Find where the given text appears and provide that cell's center as [X, Y] coordinate. 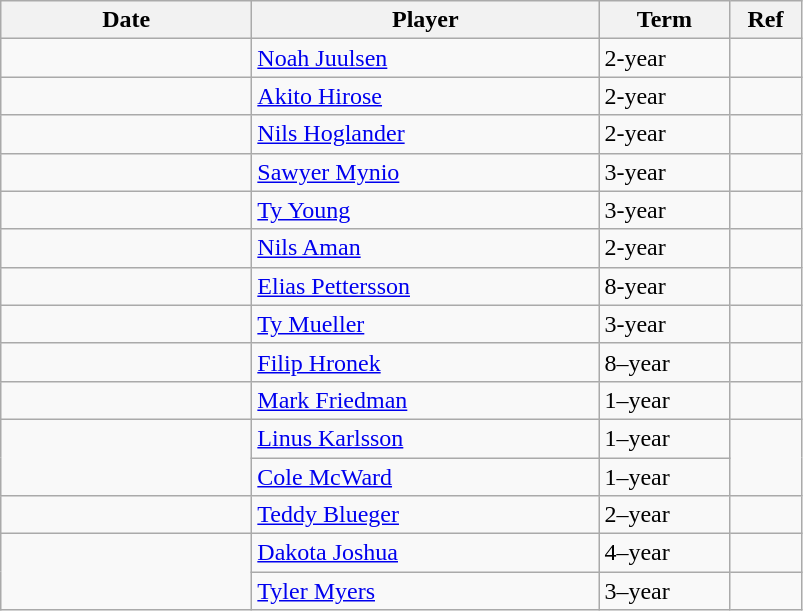
Ty Young [426, 210]
2–year [664, 515]
Sawyer Mynio [426, 172]
Filip Hronek [426, 362]
Akito Hirose [426, 96]
Date [126, 20]
Elias Pettersson [426, 286]
Tyler Myers [426, 591]
4–year [664, 553]
Ty Mueller [426, 324]
3–year [664, 591]
Dakota Joshua [426, 553]
Mark Friedman [426, 400]
Term [664, 20]
Nils Hoglander [426, 134]
8–year [664, 362]
8-year [664, 286]
Cole McWard [426, 477]
Noah Juulsen [426, 58]
Ref [766, 20]
Teddy Blueger [426, 515]
Linus Karlsson [426, 438]
Nils Aman [426, 248]
Player [426, 20]
